Identify which cell holds the provided text, then report its [X, Y] central coordinate. 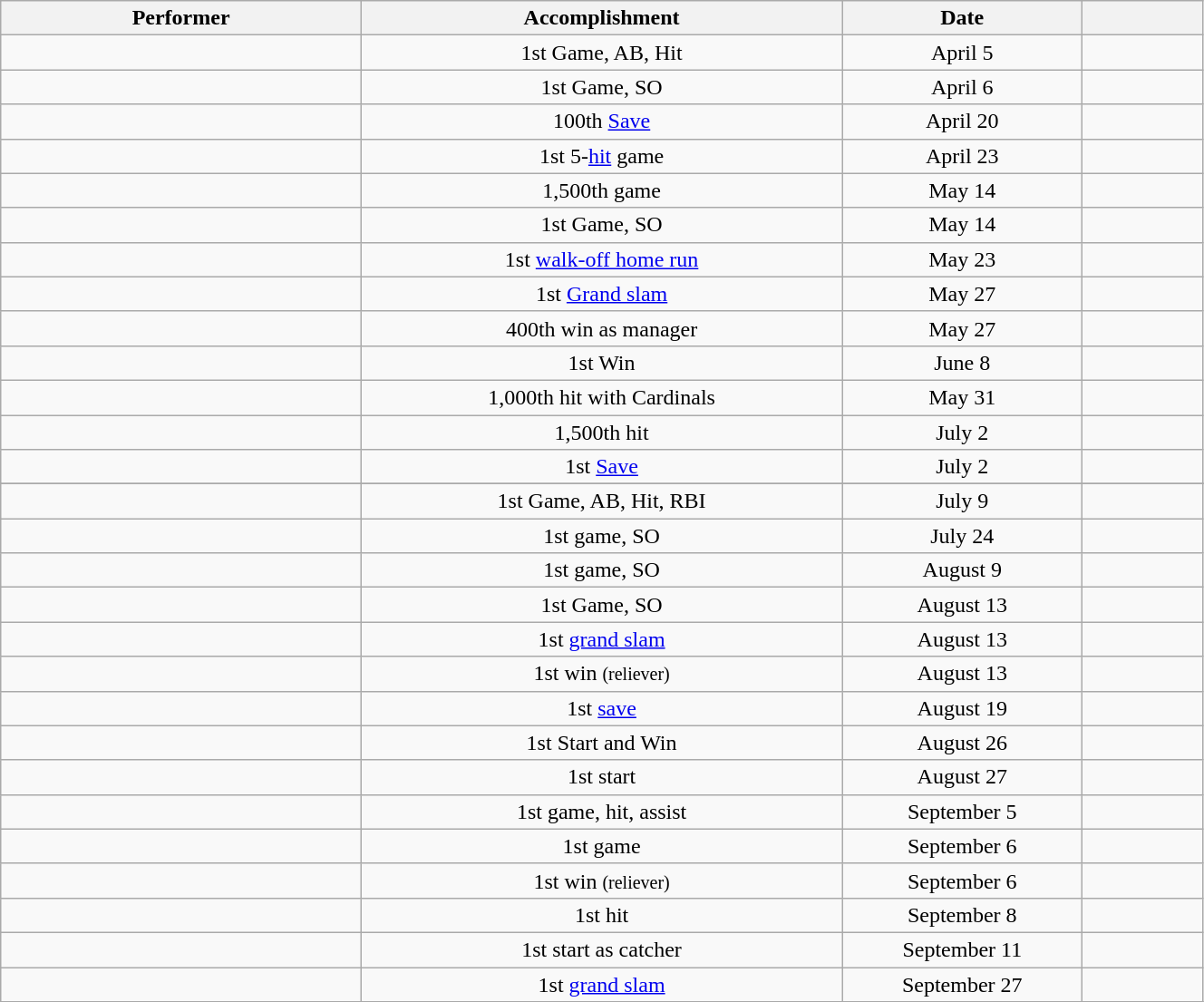
1st Start and Win [601, 743]
1st Win [601, 363]
1st save [601, 708]
1st 5-hit game [601, 156]
April 5 [963, 53]
September 5 [963, 812]
1st Game, AB, Hit, RBI [601, 501]
1st start as catcher [601, 949]
July 24 [963, 536]
1st game, hit, assist [601, 812]
1st Save [601, 467]
1,500th game [601, 190]
April 23 [963, 156]
100th Save [601, 122]
1st Game, AB, Hit [601, 53]
1st game [601, 846]
400th win as manager [601, 328]
Performer [181, 18]
August 19 [963, 708]
September 11 [963, 949]
June 8 [963, 363]
Accomplishment [601, 18]
May 31 [963, 397]
August 27 [963, 777]
1st hit [601, 915]
May 23 [963, 259]
1st Grand slam [601, 294]
September 8 [963, 915]
1,500th hit [601, 433]
1,000th hit with Cardinals [601, 397]
1st start [601, 777]
August 9 [963, 570]
1st walk-off home run [601, 259]
April 20 [963, 122]
September 27 [963, 984]
August 26 [963, 743]
July 9 [963, 501]
Date [963, 18]
April 6 [963, 87]
